Return the (X, Y) coordinate for the center point of the cell that contains the specified text.  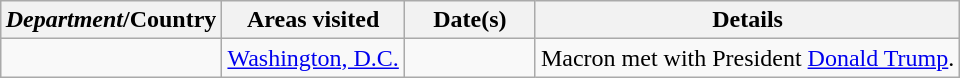
Areas visited (313, 20)
Macron met with President Donald Trump. (747, 58)
Date(s) (470, 20)
Details (747, 20)
Department/Country (111, 20)
Washington, D.C. (313, 58)
